Extract the (x, y) coordinate from the center of the cell holding the provided text.  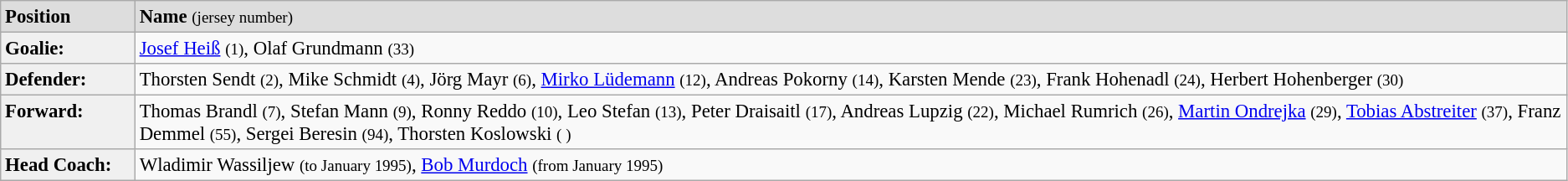
Goalie: (69, 49)
Defender: (69, 80)
Head Coach: (69, 165)
Forward: (69, 122)
Position (69, 17)
Josef Heiß (1), Olaf Grundmann (33) (850, 49)
Wladimir Wassiljew (to January 1995), Bob Murdoch (from January 1995) (850, 165)
Name (jersey number) (850, 17)
